Capture the cell that displays the provided text and extract its [X, Y] central coordinate. 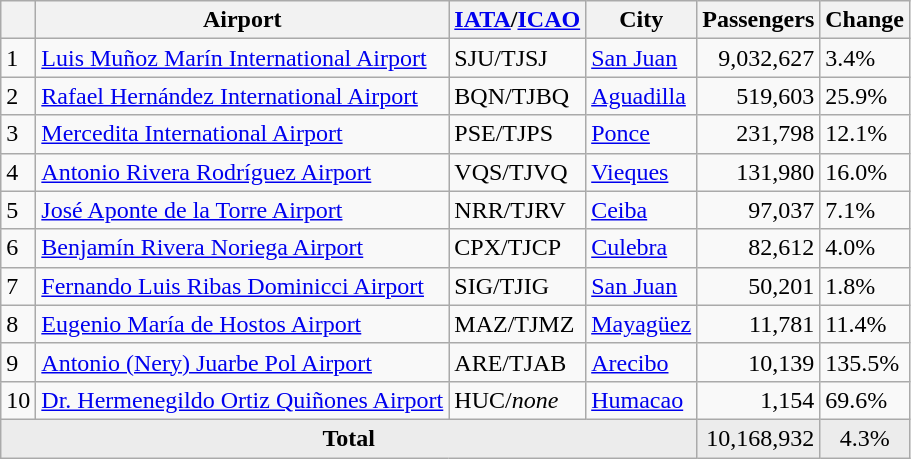
231,798 [758, 134]
5 [18, 210]
7 [18, 286]
16.0% [865, 172]
BQN/TJBQ [518, 96]
Change [865, 20]
131,980 [758, 172]
135.5% [865, 362]
Luis Muñoz Marín International Airport [242, 58]
PSE/TJPS [518, 134]
50,201 [758, 286]
Airport [242, 20]
SJU/TJSJ [518, 58]
1.8% [865, 286]
SIG/TJIG [518, 286]
ARE/TJAB [518, 362]
519,603 [758, 96]
NRR/TJRV [518, 210]
25.9% [865, 96]
8 [18, 324]
12.1% [865, 134]
10,168,932 [758, 438]
Arecibo [642, 362]
Passengers [758, 20]
VQS/TJVQ [518, 172]
CPX/TJCP [518, 248]
City [642, 20]
1,154 [758, 400]
3 [18, 134]
Ponce [642, 134]
Antonio Rivera Rodríguez Airport [242, 172]
97,037 [758, 210]
Fernando Luis Ribas Dominicci Airport [242, 286]
11.4% [865, 324]
11,781 [758, 324]
4 [18, 172]
Mercedita International Airport [242, 134]
Mayagüez [642, 324]
Culebra [642, 248]
4.3% [865, 438]
Eugenio María de Hostos Airport [242, 324]
9,032,627 [758, 58]
Benjamín Rivera Noriega Airport [242, 248]
Antonio (Nery) Juarbe Pol Airport [242, 362]
9 [18, 362]
Ceiba [642, 210]
MAZ/TJMZ [518, 324]
69.6% [865, 400]
82,612 [758, 248]
José Aponte de la Torre Airport [242, 210]
IATA/ICAO [518, 20]
6 [18, 248]
3.4% [865, 58]
Dr. Hermenegildo Ortiz Quiñones Airport [242, 400]
Aguadilla [642, 96]
2 [18, 96]
Total [349, 438]
Vieques [642, 172]
HUC/none [518, 400]
10 [18, 400]
1 [18, 58]
7.1% [865, 210]
Humacao [642, 400]
4.0% [865, 248]
Rafael Hernández International Airport [242, 96]
10,139 [758, 362]
